Identify which cell holds the provided text, then report its (X, Y) central coordinate. 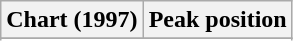
Peak position (218, 20)
Chart (1997) (72, 20)
